Return the [X, Y] coordinate for the center point of the cell that contains the specified text.  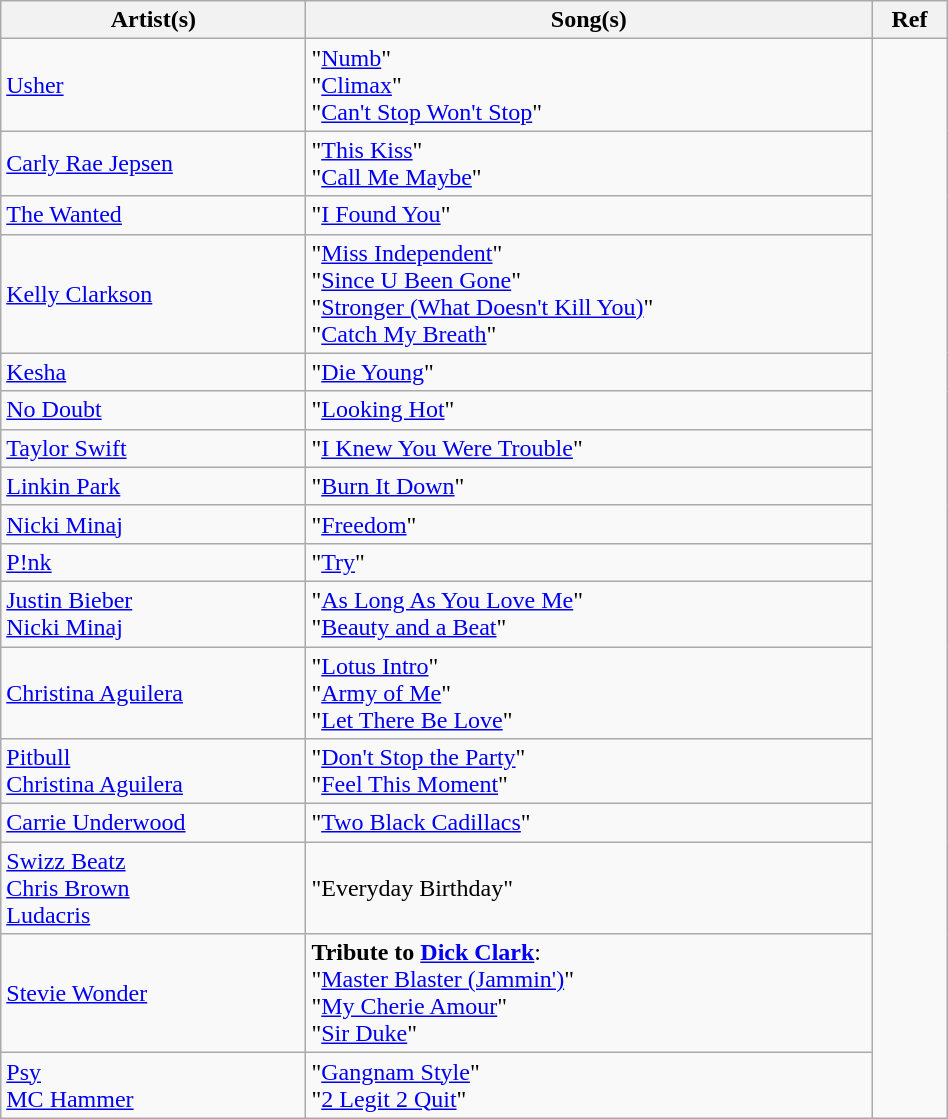
Linkin Park [154, 486]
"I Found You" [589, 215]
"Freedom" [589, 524]
"Don't Stop the Party""Feel This Moment" [589, 772]
Ref [910, 20]
No Doubt [154, 410]
"Numb""Climax""Can't Stop Won't Stop" [589, 85]
Artist(s) [154, 20]
Christina Aguilera [154, 692]
"Gangnam Style""2 Legit 2 Quit" [589, 1086]
"Two Black Cadillacs" [589, 823]
P!nk [154, 562]
"Lotus Intro""Army of Me""Let There Be Love" [589, 692]
PsyMC Hammer [154, 1086]
"Looking Hot" [589, 410]
Usher [154, 85]
"I Knew You Were Trouble" [589, 448]
Song(s) [589, 20]
"As Long As You Love Me""Beauty and a Beat" [589, 614]
Taylor Swift [154, 448]
Tribute to Dick Clark:"Master Blaster (Jammin')""My Cherie Amour""Sir Duke" [589, 994]
Nicki Minaj [154, 524]
PitbullChristina Aguilera [154, 772]
"Die Young" [589, 372]
Carly Rae Jepsen [154, 164]
"This Kiss""Call Me Maybe" [589, 164]
"Burn It Down" [589, 486]
Kelly Clarkson [154, 294]
Swizz BeatzChris BrownLudacris [154, 888]
Justin BieberNicki Minaj [154, 614]
The Wanted [154, 215]
Kesha [154, 372]
"Try" [589, 562]
Stevie Wonder [154, 994]
Carrie Underwood [154, 823]
"Everyday Birthday" [589, 888]
"Miss Independent""Since U Been Gone""Stronger (What Doesn't Kill You)""Catch My Breath" [589, 294]
